Search for the cell housing the specified text and yield its [x, y] center coordinate. 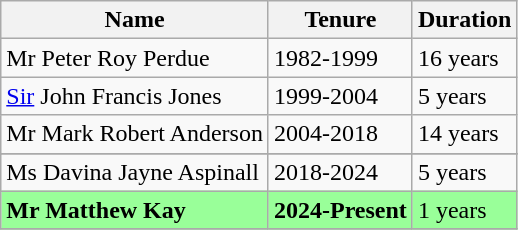
Mr Peter Roy Perdue [135, 58]
1999-2004 [340, 96]
Tenure [340, 20]
Mr Mark Robert Anderson [135, 134]
1 years [464, 210]
Duration [464, 20]
14 years [464, 134]
Ms Davina Jayne Aspinall [135, 172]
Sir John Francis Jones [135, 96]
Name [135, 20]
Mr Matthew Kay [135, 210]
2018-2024 [340, 172]
2004-2018 [340, 134]
1982-1999 [340, 58]
16 years [464, 58]
2024-Present [340, 210]
